Output the [x, y] coordinate of the center of the cell containing the given text.  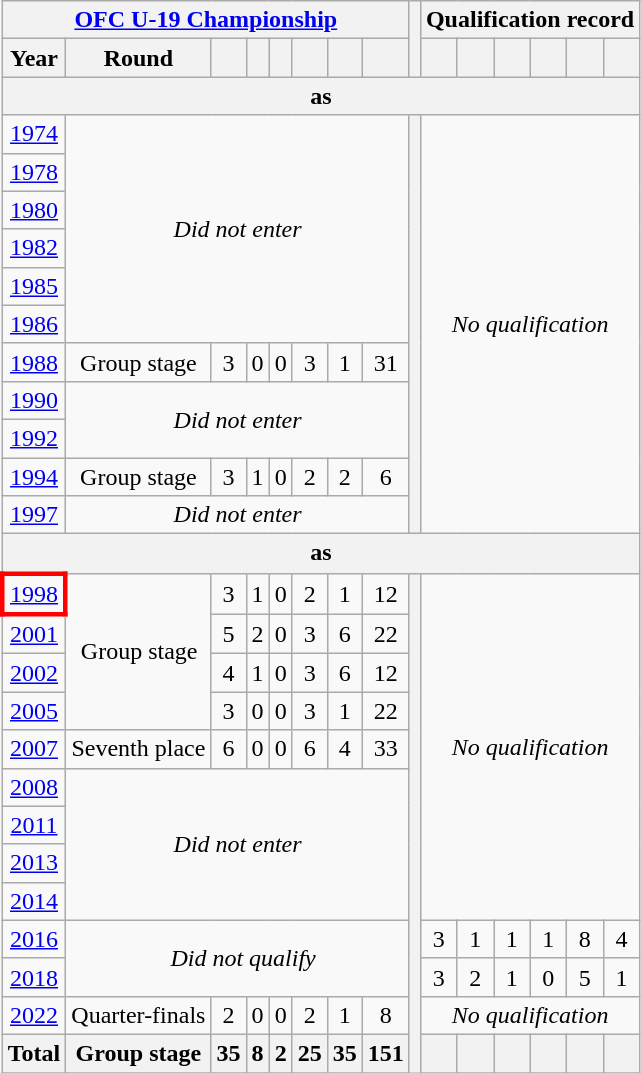
2018 [34, 977]
2016 [34, 939]
Round [138, 58]
Qualification record [530, 20]
2011 [34, 825]
2007 [34, 749]
Did not qualify [244, 958]
Quarter-finals [138, 1015]
1974 [34, 134]
31 [386, 362]
2022 [34, 1015]
Total [34, 1053]
2013 [34, 863]
1980 [34, 210]
2005 [34, 711]
1988 [34, 362]
1978 [34, 172]
Year [34, 58]
2008 [34, 787]
1998 [34, 594]
1986 [34, 324]
1997 [34, 515]
151 [386, 1053]
Seventh place [138, 749]
1994 [34, 477]
2002 [34, 673]
2014 [34, 901]
25 [310, 1053]
1985 [34, 286]
1982 [34, 248]
OFC U-19 Championship [206, 20]
33 [386, 749]
1990 [34, 400]
1992 [34, 438]
2001 [34, 634]
